From the cell containing the given text, extract its center point as (x, y) coordinate. 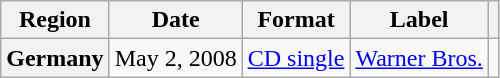
Label (419, 20)
May 2, 2008 (176, 58)
Format (296, 20)
CD single (296, 58)
Germany (55, 58)
Warner Bros. (419, 58)
Region (55, 20)
Date (176, 20)
